Identify which cell holds the provided text, then report its (X, Y) central coordinate. 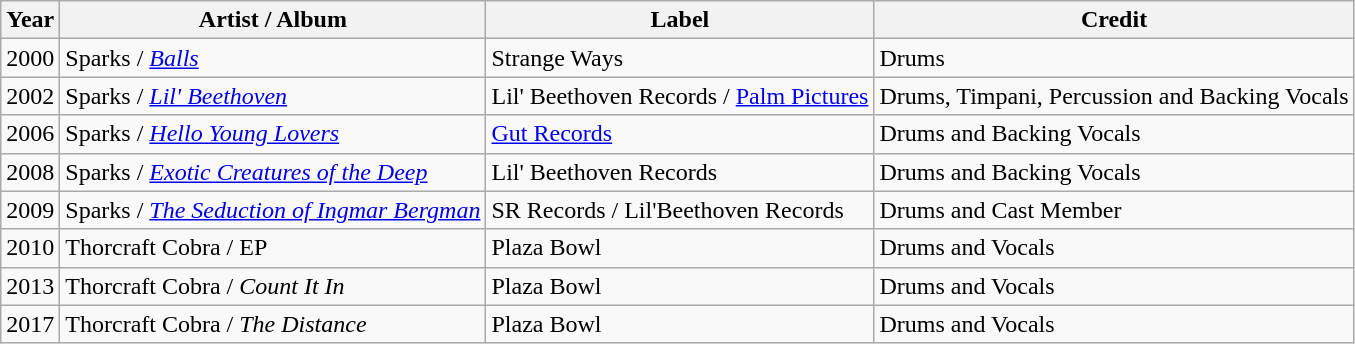
2000 (30, 58)
2017 (30, 324)
Lil' Beethoven Records / Palm Pictures (680, 96)
Thorcraft Cobra / EP (273, 248)
2002 (30, 96)
Thorcraft Cobra / Count It In (273, 286)
2013 (30, 286)
SR Records / Lil'Beethoven Records (680, 210)
Sparks / Exotic Creatures of the Deep (273, 172)
Sparks / Lil' Beethoven (273, 96)
Drums and Cast Member (1114, 210)
Sparks / Hello Young Lovers (273, 134)
2010 (30, 248)
Drums (1114, 58)
Label (680, 20)
Artist / Album (273, 20)
Thorcraft Cobra / The Distance (273, 324)
Sparks / The Seduction of Ingmar Bergman (273, 210)
2006 (30, 134)
2009 (30, 210)
Strange Ways (680, 58)
Drums, Timpani, Percussion and Backing Vocals (1114, 96)
Year (30, 20)
Credit (1114, 20)
Sparks / Balls (273, 58)
Gut Records (680, 134)
2008 (30, 172)
Lil' Beethoven Records (680, 172)
